Search for the cell housing the specified text and yield its [X, Y] center coordinate. 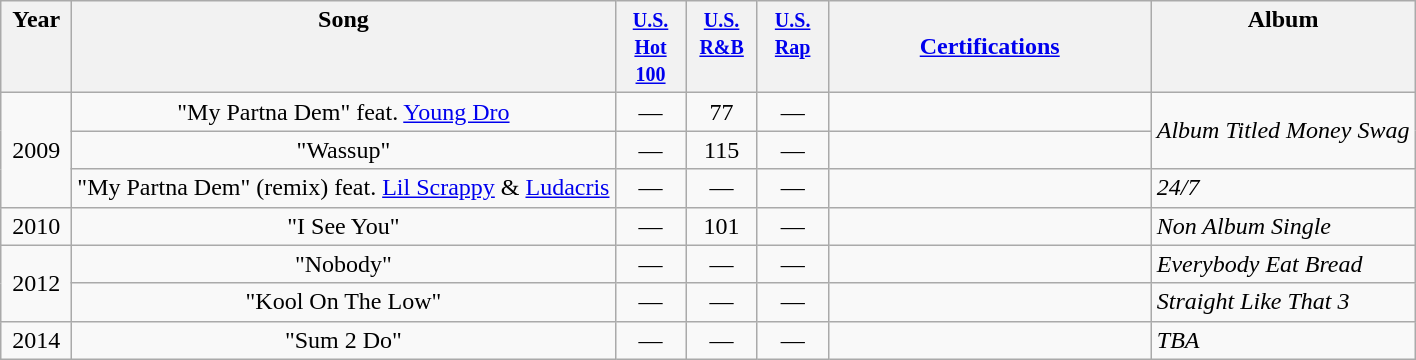
Straight Like That 3 [1283, 302]
TBA [1283, 340]
Non Album Single [1283, 226]
Year [36, 47]
Album Titled Money Swag [1283, 131]
"Nobody" [344, 264]
U.S. Hot 100 [650, 47]
Everybody Eat Bread [1283, 264]
2012 [36, 283]
"Kool On The Low" [344, 302]
77 [722, 112]
2014 [36, 340]
"I See You" [344, 226]
U.S. R&B [722, 47]
2010 [36, 226]
101 [722, 226]
U.S. Rap [792, 47]
115 [722, 150]
"Wassup" [344, 150]
"My Partna Dem" feat. Young Dro [344, 112]
Song [344, 47]
"Sum 2 Do" [344, 340]
2009 [36, 150]
Certifications [990, 47]
Album [1283, 47]
24/7 [1283, 188]
"My Partna Dem" (remix) feat. Lil Scrappy & Ludacris [344, 188]
